Capture the cell that displays the provided text and extract its (X, Y) central coordinate. 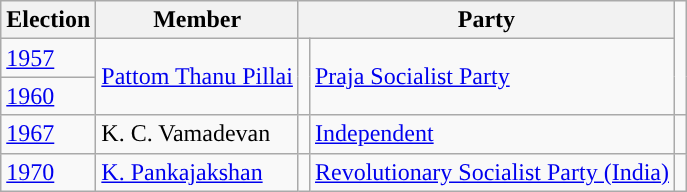
1960 (48, 96)
Member (198, 20)
Praja Socialist Party (492, 77)
Independent (492, 134)
Revolutionary Socialist Party (India) (492, 172)
K. Pankajakshan (198, 172)
Party (486, 20)
1957 (48, 58)
1967 (48, 134)
K. C. Vamadevan (198, 134)
Election (48, 20)
Pattom Thanu Pillai (198, 77)
1970 (48, 172)
